From the cell containing the given text, extract its center point as [x, y] coordinate. 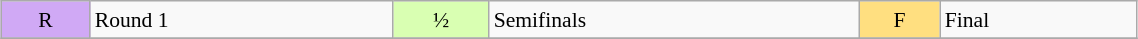
Round 1 [242, 20]
F [900, 20]
Semifinals [674, 20]
Final [1038, 20]
R [46, 20]
½ [440, 20]
